Detect which cell encompasses the target text, then output its [x, y] center coordinate. 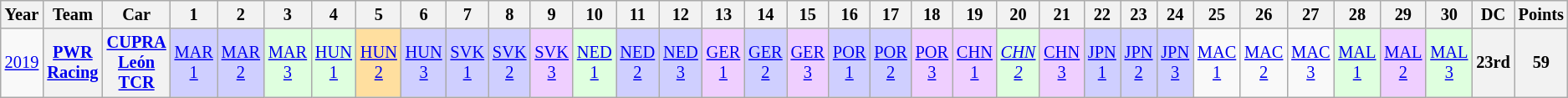
MAR1 [194, 63]
8 [509, 14]
MAR3 [288, 63]
1 [194, 14]
29 [1403, 14]
2 [241, 14]
Car [137, 14]
MAR2 [241, 63]
22 [1102, 14]
MAL1 [1356, 63]
CHN3 [1062, 63]
27 [1310, 14]
NED1 [595, 63]
17 [890, 14]
2019 [22, 63]
JPN2 [1139, 63]
MAC1 [1217, 63]
20 [1019, 14]
25 [1217, 14]
14 [765, 14]
POR2 [890, 63]
GER3 [808, 63]
15 [808, 14]
18 [932, 14]
PWR Racing [72, 63]
4 [334, 14]
MAC2 [1264, 63]
GER2 [765, 63]
16 [850, 14]
12 [681, 14]
19 [975, 14]
JPN3 [1175, 63]
CHN1 [975, 63]
SVK2 [509, 63]
HUN2 [379, 63]
26 [1264, 14]
5 [379, 14]
JPN1 [1102, 63]
NED2 [637, 63]
59 [1541, 63]
HUN1 [334, 63]
9 [551, 14]
SVK3 [551, 63]
11 [637, 14]
13 [723, 14]
23rd [1493, 63]
CHN2 [1019, 63]
POR3 [932, 63]
3 [288, 14]
Team [72, 14]
24 [1175, 14]
CUPRA León TCR [137, 63]
DC [1493, 14]
MAL3 [1448, 63]
MAL2 [1403, 63]
POR1 [850, 63]
21 [1062, 14]
6 [424, 14]
GER1 [723, 63]
NED3 [681, 63]
10 [595, 14]
30 [1448, 14]
23 [1139, 14]
MAC3 [1310, 63]
7 [467, 14]
28 [1356, 14]
SVK1 [467, 63]
Year [22, 14]
HUN3 [424, 63]
Points [1541, 14]
